Return the [x, y] coordinate for the center point of the cell that contains the specified text.  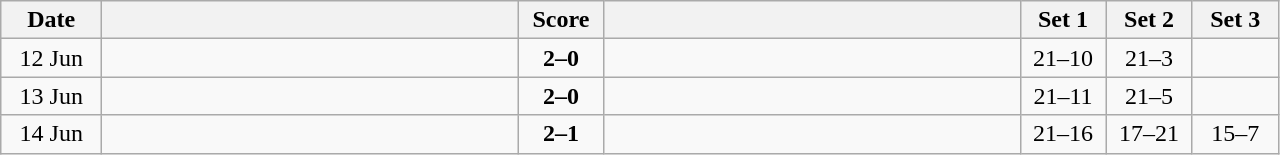
21–3 [1149, 58]
14 Jun [52, 134]
Set 3 [1235, 20]
Set 2 [1149, 20]
21–11 [1063, 96]
21–16 [1063, 134]
21–10 [1063, 58]
17–21 [1149, 134]
Date [52, 20]
13 Jun [52, 96]
15–7 [1235, 134]
2–1 [561, 134]
12 Jun [52, 58]
Set 1 [1063, 20]
21–5 [1149, 96]
Score [561, 20]
